Find where the given text appears and provide that cell's center as (X, Y) coordinate. 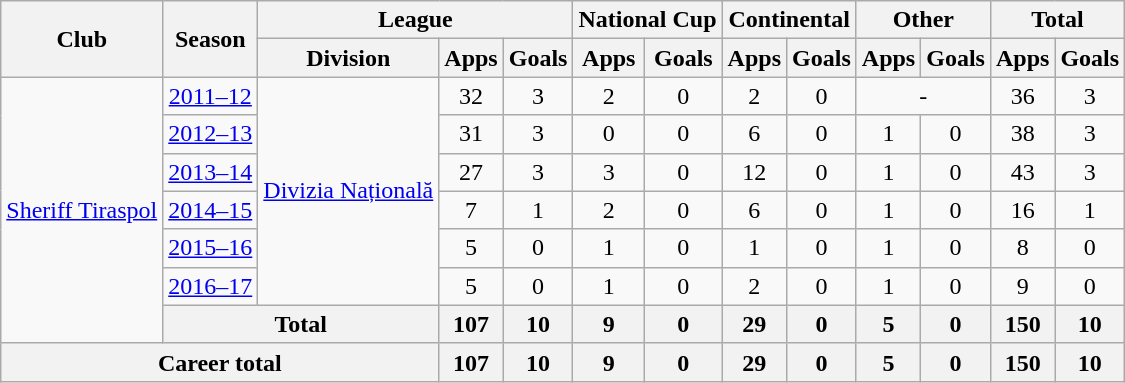
2016–17 (210, 286)
38 (1022, 134)
National Cup (648, 20)
2013–14 (210, 172)
2011–12 (210, 96)
31 (471, 134)
27 (471, 172)
2015–16 (210, 248)
43 (1022, 172)
16 (1022, 210)
32 (471, 96)
Sheriff Tiraspol (82, 210)
36 (1022, 96)
Division (348, 58)
7 (471, 210)
Continental (789, 20)
- (923, 96)
12 (754, 172)
Club (82, 39)
Other (923, 20)
2012–13 (210, 134)
Season (210, 39)
Divizia Națională (348, 191)
League (416, 20)
8 (1022, 248)
Career total (220, 362)
2014–15 (210, 210)
